Capture the cell that displays the provided text and extract its (X, Y) central coordinate. 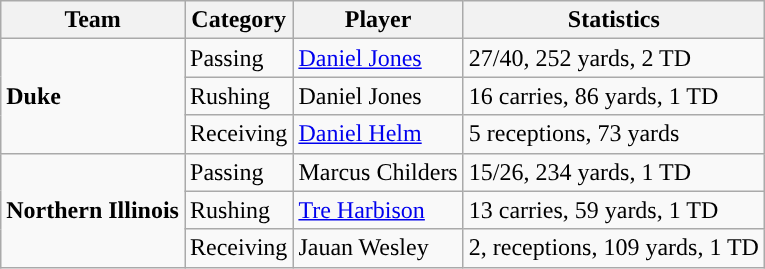
16 carries, 86 yards, 1 TD (614, 96)
2, receptions, 109 yards, 1 TD (614, 248)
13 carries, 59 yards, 1 TD (614, 210)
Northern Illinois (93, 210)
15/26, 234 yards, 1 TD (614, 172)
Tre Harbison (378, 210)
27/40, 252 yards, 2 TD (614, 58)
Marcus Childers (378, 172)
Duke (93, 96)
Statistics (614, 20)
Team (93, 20)
Category (238, 20)
Daniel Helm (378, 134)
5 receptions, 73 yards (614, 134)
Jauan Wesley (378, 248)
Player (378, 20)
